Pinpoint the cell where the given text exists, returning its [X, Y] midpoint coordinate. 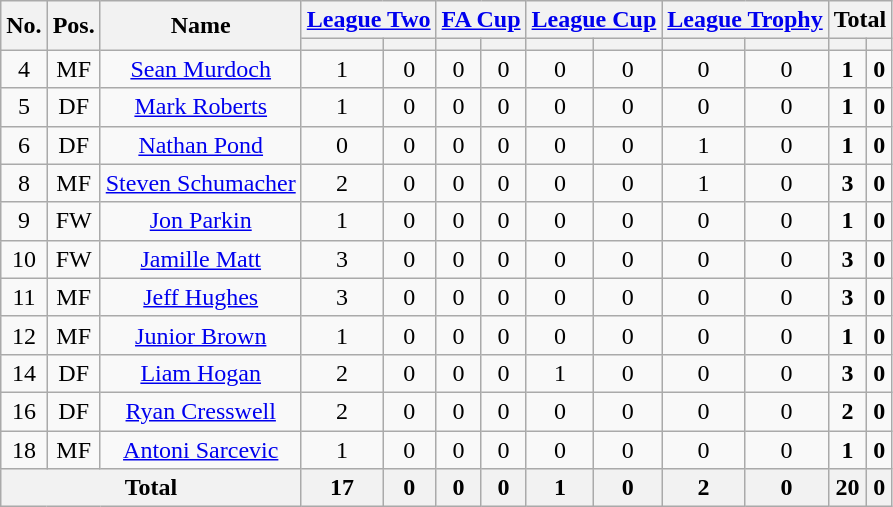
10 [24, 259]
Jon Parkin [200, 221]
Liam Hogan [200, 373]
Nathan Pond [200, 145]
11 [24, 297]
Antoni Sarcevic [200, 449]
6 [24, 145]
League Two [368, 20]
Steven Schumacher [200, 183]
14 [24, 373]
Ryan Cresswell [200, 411]
Pos. [74, 26]
League Cup [594, 20]
17 [342, 488]
8 [24, 183]
Jeff Hughes [200, 297]
League Trophy [745, 20]
5 [24, 107]
12 [24, 335]
No. [24, 26]
FA Cup [481, 20]
18 [24, 449]
Junior Brown [200, 335]
Sean Murdoch [200, 69]
20 [847, 488]
4 [24, 69]
Name [200, 26]
Mark Roberts [200, 107]
Jamille Matt [200, 259]
16 [24, 411]
9 [24, 221]
